Return the (x, y) coordinate for the center point of the cell that contains the specified text.  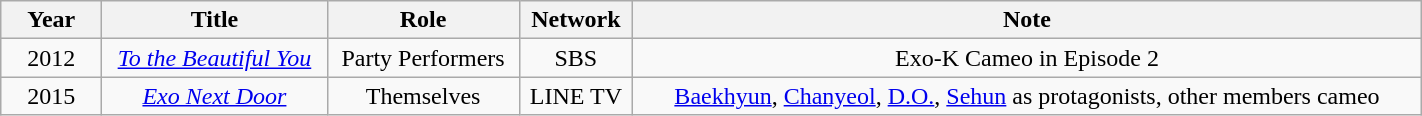
SBS (576, 58)
Note (1028, 20)
Themselves (423, 96)
Exo-K Cameo in Episode 2 (1028, 58)
Exo Next Door (214, 96)
Network (576, 20)
Baekhyun, Chanyeol, D.O., Sehun as protagonists, other members cameo (1028, 96)
Party Performers (423, 58)
Role (423, 20)
To the Beautiful You (214, 58)
Year (52, 20)
2015 (52, 96)
LINE TV (576, 96)
Title (214, 20)
2012 (52, 58)
